Extract the [X, Y] coordinate from the center of the cell holding the provided text.  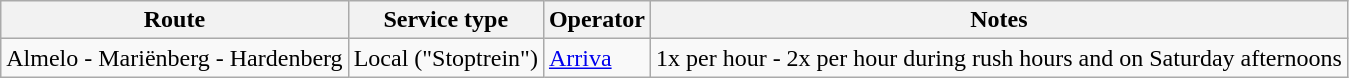
Operator [596, 20]
Service type [446, 20]
Notes [998, 20]
1x per hour - 2x per hour during rush hours and on Saturday afternoons [998, 58]
Almelo - Mariënberg - Hardenberg [174, 58]
Route [174, 20]
Local ("Stoptrein") [446, 58]
Arriva [596, 58]
